From the cell containing the given text, extract its center point as [X, Y] coordinate. 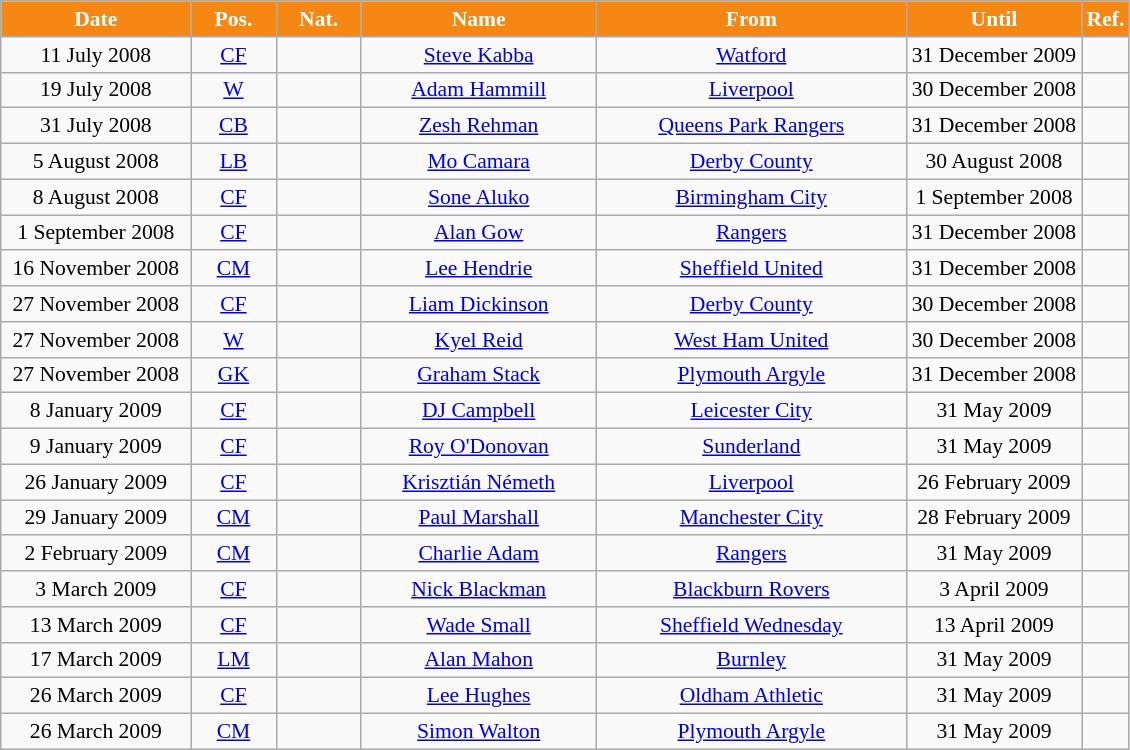
Ref. [1106, 19]
Queens Park Rangers [751, 126]
Sone Aluko [478, 197]
9 January 2009 [96, 447]
30 August 2008 [994, 162]
From [751, 19]
Kyel Reid [478, 340]
Date [96, 19]
Steve Kabba [478, 55]
LB [234, 162]
8 January 2009 [96, 411]
13 March 2009 [96, 625]
17 March 2009 [96, 660]
Roy O'Donovan [478, 447]
Mo Camara [478, 162]
31 December 2009 [994, 55]
Liam Dickinson [478, 304]
Alan Mahon [478, 660]
Sheffield United [751, 269]
Until [994, 19]
Sheffield Wednesday [751, 625]
Lee Hughes [478, 696]
31 July 2008 [96, 126]
Graham Stack [478, 375]
Oldham Athletic [751, 696]
Nat. [318, 19]
26 February 2009 [994, 482]
5 August 2008 [96, 162]
13 April 2009 [994, 625]
Simon Walton [478, 732]
CB [234, 126]
West Ham United [751, 340]
26 January 2009 [96, 482]
Nick Blackman [478, 589]
Paul Marshall [478, 518]
16 November 2008 [96, 269]
28 February 2009 [994, 518]
8 August 2008 [96, 197]
Charlie Adam [478, 554]
29 January 2009 [96, 518]
19 July 2008 [96, 90]
Watford [751, 55]
Leicester City [751, 411]
Lee Hendrie [478, 269]
11 July 2008 [96, 55]
LM [234, 660]
3 March 2009 [96, 589]
Adam Hammill [478, 90]
Alan Gow [478, 233]
Zesh Rehman [478, 126]
DJ Campbell [478, 411]
Krisztián Németh [478, 482]
Wade Small [478, 625]
2 February 2009 [96, 554]
3 April 2009 [994, 589]
Burnley [751, 660]
Name [478, 19]
GK [234, 375]
Sunderland [751, 447]
Manchester City [751, 518]
Pos. [234, 19]
Birmingham City [751, 197]
Blackburn Rovers [751, 589]
